Return [x, y] of the center of cell containing provided text 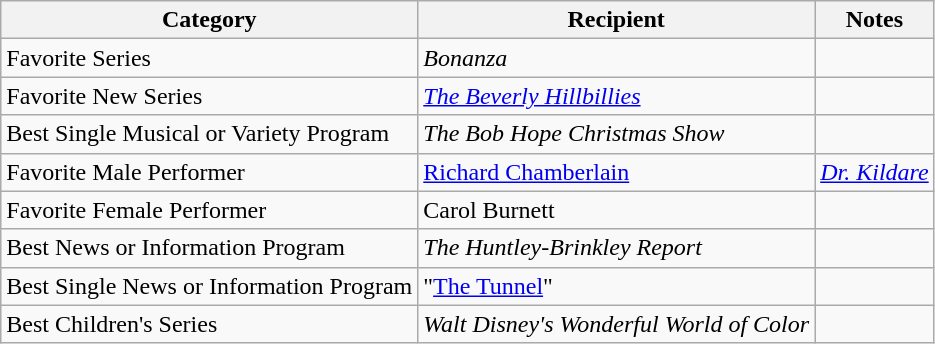
The Bob Hope Christmas Show [616, 134]
Favorite New Series [210, 96]
Best Single Musical or Variety Program [210, 134]
Walt Disney's Wonderful World of Color [616, 324]
Best News or Information Program [210, 248]
"The Tunnel" [616, 286]
Favorite Male Performer [210, 172]
Best Single News or Information Program [210, 286]
Best Children's Series [210, 324]
Dr. Kildare [875, 172]
Favorite Female Performer [210, 210]
Bonanza [616, 58]
Favorite Series [210, 58]
Richard Chamberlain [616, 172]
Carol Burnett [616, 210]
Notes [875, 20]
Recipient [616, 20]
The Beverly Hillbillies [616, 96]
The Huntley-Brinkley Report [616, 248]
Category [210, 20]
